Extract the (X, Y) coordinate from the center of the cell holding the provided text.  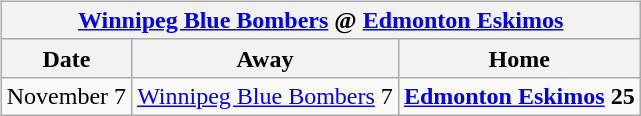
Winnipeg Blue Bombers @ Edmonton Eskimos (320, 20)
Date (66, 58)
Winnipeg Blue Bombers 7 (266, 96)
Away (266, 58)
Home (519, 58)
Edmonton Eskimos 25 (519, 96)
November 7 (66, 96)
